Return the (X, Y) coordinate for the center point of the cell that contains the specified text.  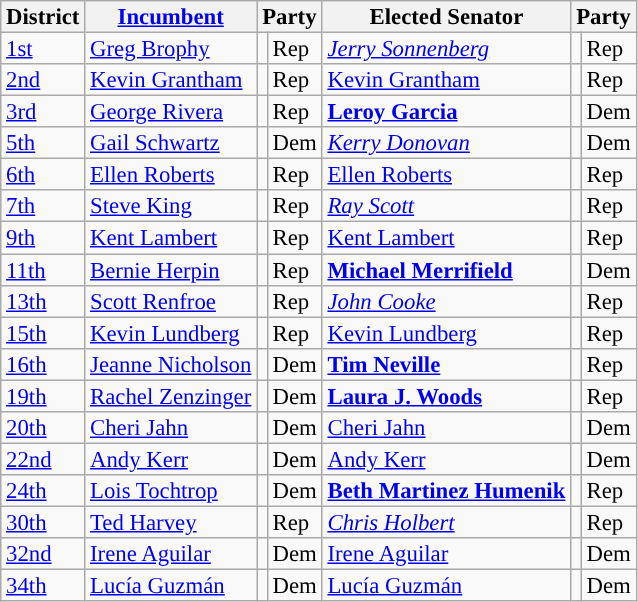
Michael Merrifield (446, 270)
Leroy Garcia (446, 112)
Elected Senator (446, 17)
3rd (43, 112)
2nd (43, 80)
24th (43, 491)
District (43, 17)
16th (43, 364)
George Rivera (171, 112)
30th (43, 522)
20th (43, 428)
15th (43, 333)
Steve King (171, 206)
1st (43, 49)
Ted Harvey (171, 522)
Lois Tochtrop (171, 491)
11th (43, 270)
19th (43, 396)
Beth Martinez Humenik (446, 491)
34th (43, 586)
6th (43, 175)
Rachel Zenzinger (171, 396)
9th (43, 238)
5th (43, 143)
Gail Schwartz (171, 143)
Bernie Herpin (171, 270)
32nd (43, 554)
Scott Renfroe (171, 301)
Jeanne Nicholson (171, 364)
John Cooke (446, 301)
13th (43, 301)
Kerry Donovan (446, 143)
7th (43, 206)
Jerry Sonnenberg (446, 49)
22nd (43, 459)
Tim Neville (446, 364)
Ray Scott (446, 206)
Incumbent (171, 17)
Chris Holbert (446, 522)
Greg Brophy (171, 49)
Laura J. Woods (446, 396)
